Extract the [x, y] coordinate from the center of the cell holding the provided text.  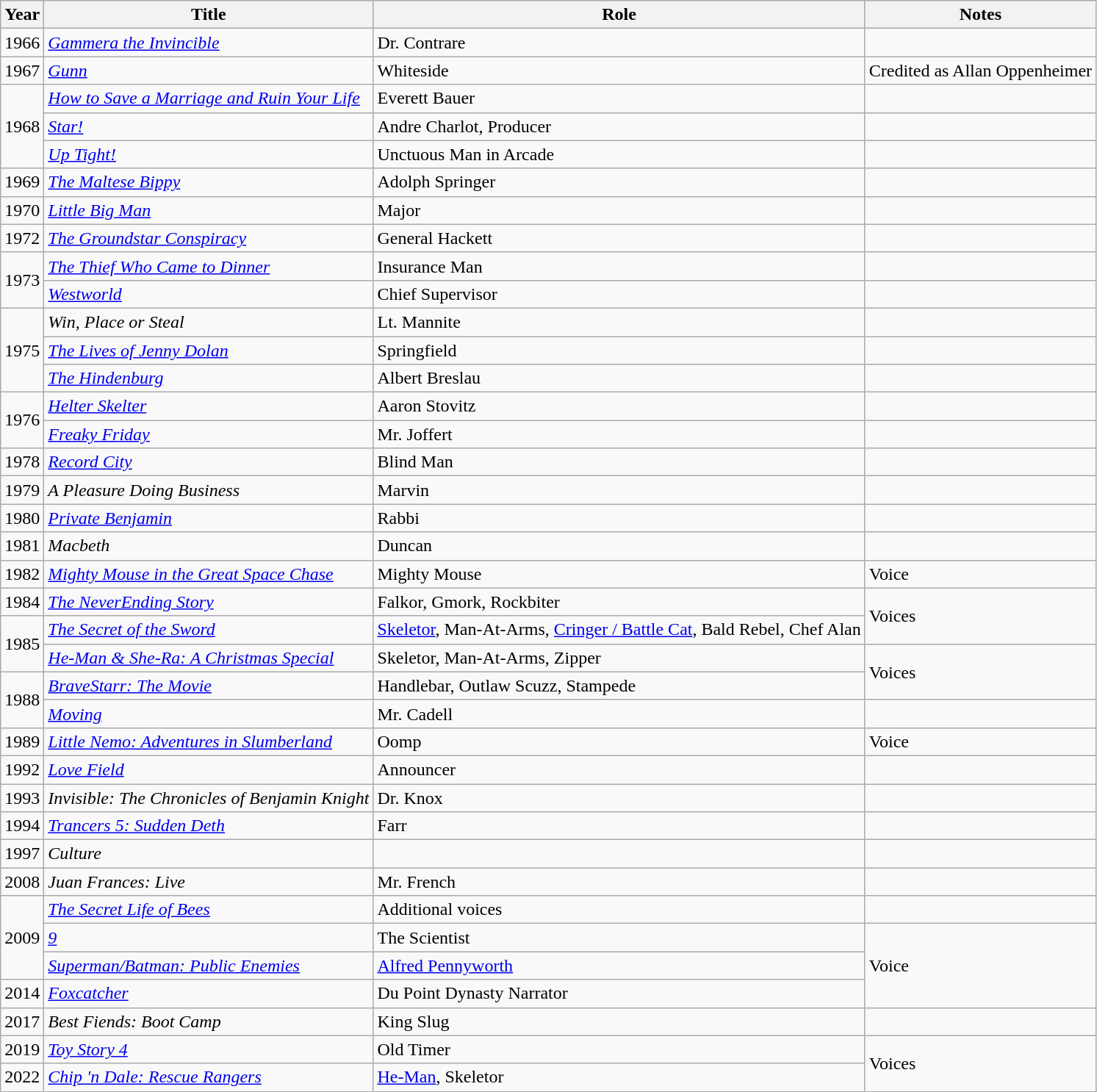
1984 [22, 602]
1976 [22, 420]
The Thief Who Came to Dinner [209, 266]
1993 [22, 797]
Helter Skelter [209, 406]
Oomp [619, 741]
Mr. French [619, 882]
Culture [209, 854]
1992 [22, 769]
Marvin [619, 490]
1972 [22, 238]
Major [619, 210]
Mighty Mouse in the Great Space Chase [209, 574]
The Scientist [619, 938]
Foxcatcher [209, 994]
Love Field [209, 769]
A Pleasure Doing Business [209, 490]
Moving [209, 714]
BraveStarr: The Movie [209, 686]
Juan Frances: Live [209, 882]
1968 [22, 126]
2017 [22, 1021]
Trancers 5: Sudden Deth [209, 826]
The Lives of Jenny Dolan [209, 351]
2009 [22, 938]
Little Big Man [209, 210]
1975 [22, 350]
Freaky Friday [209, 434]
1973 [22, 280]
Win, Place or Steal [209, 322]
General Hackett [619, 238]
Title [209, 15]
1978 [22, 462]
Andre Charlot, Producer [619, 126]
1970 [22, 210]
Additional voices [619, 910]
The Maltese Bippy [209, 182]
2008 [22, 882]
Lt. Mannite [619, 322]
Notes [980, 15]
Unctuous Man in Arcade [619, 154]
Credited as Allan Oppenheimer [980, 71]
The Secret Life of Bees [209, 910]
The Groundstar Conspiracy [209, 238]
9 [209, 938]
1980 [22, 518]
Gunn [209, 71]
Falkor, Gmork, Rockbiter [619, 602]
Mr. Cadell [619, 714]
Star! [209, 126]
Rabbi [619, 518]
Albert Breslau [619, 378]
Up Tight! [209, 154]
1969 [22, 182]
Chief Supervisor [619, 294]
Mighty Mouse [619, 574]
Macbeth [209, 546]
1989 [22, 741]
Role [619, 15]
Westworld [209, 294]
2014 [22, 994]
Dr. Knox [619, 797]
Adolph Springer [619, 182]
The Hindenburg [209, 378]
1997 [22, 854]
Alfred Pennyworth [619, 966]
Gammera the Invincible [209, 43]
He-Man & She-Ra: A Christmas Special [209, 658]
1985 [22, 644]
Superman/Batman: Public Enemies [209, 966]
1982 [22, 574]
Farr [619, 826]
The NeverEnding Story [209, 602]
2022 [22, 1077]
2019 [22, 1049]
1967 [22, 71]
How to Save a Marriage and Ruin Your Life [209, 98]
1979 [22, 490]
1981 [22, 546]
Du Point Dynasty Narrator [619, 994]
Mr. Joffert [619, 434]
Invisible: The Chronicles of Benjamin Knight [209, 797]
1994 [22, 826]
Best Fiends: Boot Camp [209, 1021]
Whiteside [619, 71]
1966 [22, 43]
Everett Bauer [619, 98]
Skeletor, Man-At-Arms, Cringer / Battle Cat, Bald Rebel, Chef Alan [619, 630]
Insurance Man [619, 266]
Toy Story 4 [209, 1049]
Old Timer [619, 1049]
King Slug [619, 1021]
Blind Man [619, 462]
Skeletor, Man-At-Arms, Zipper [619, 658]
Announcer [619, 769]
Dr. Contrare [619, 43]
The Secret of the Sword [209, 630]
Year [22, 15]
Chip 'n Dale: Rescue Rangers [209, 1077]
Private Benjamin [209, 518]
Springfield [619, 351]
He-Man, Skeletor [619, 1077]
Little Nemo: Adventures in Slumberland [209, 741]
1988 [22, 700]
Record City [209, 462]
Aaron Stovitz [619, 406]
Duncan [619, 546]
Handlebar, Outlaw Scuzz, Stampede [619, 686]
